Return the [X, Y] coordinate for the center point of the cell that contains the specified text.  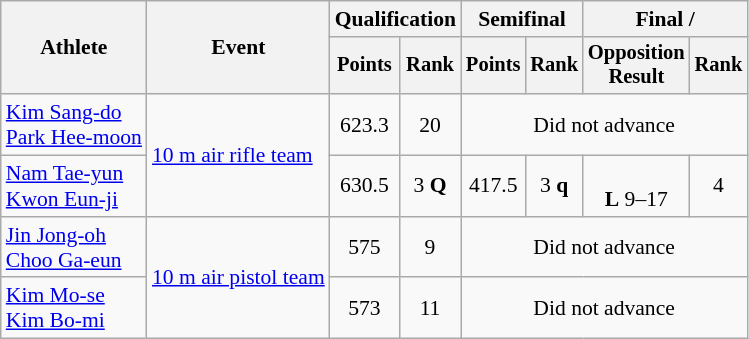
Final / [665, 19]
573 [364, 308]
Qualification [396, 19]
Nam Tae-yunKwon Eun-ji [74, 186]
4 [719, 186]
Kim Mo-seKim Bo-mi [74, 308]
11 [430, 308]
3 q [554, 186]
Semifinal [522, 19]
9 [430, 248]
Kim Sang-doPark Hee-moon [74, 124]
L 9–17 [636, 186]
10 m air pistol team [238, 278]
OppositionResult [636, 66]
575 [364, 248]
630.5 [364, 186]
Jin Jong-ohChoo Ga-eun [74, 248]
Event [238, 48]
10 m air rifle team [238, 155]
417.5 [493, 186]
623.3 [364, 124]
20 [430, 124]
3 Q [430, 186]
Athlete [74, 48]
